Search for the cell housing the specified text and yield its (X, Y) center coordinate. 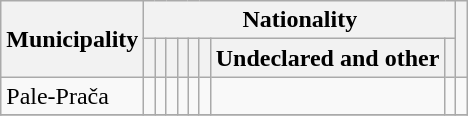
Undeclared and other (328, 58)
Nationality (300, 20)
Municipality (72, 39)
Pale-Prača (72, 96)
